Pinpoint the cell where the given text exists, returning its [X, Y] midpoint coordinate. 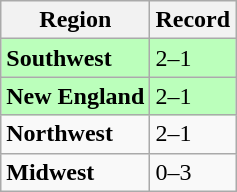
Northwest [76, 134]
New England [76, 96]
Southwest [76, 58]
Midwest [76, 172]
0–3 [193, 172]
Region [76, 20]
Record [193, 20]
